Pinpoint the cell where the given text exists, returning its [x, y] midpoint coordinate. 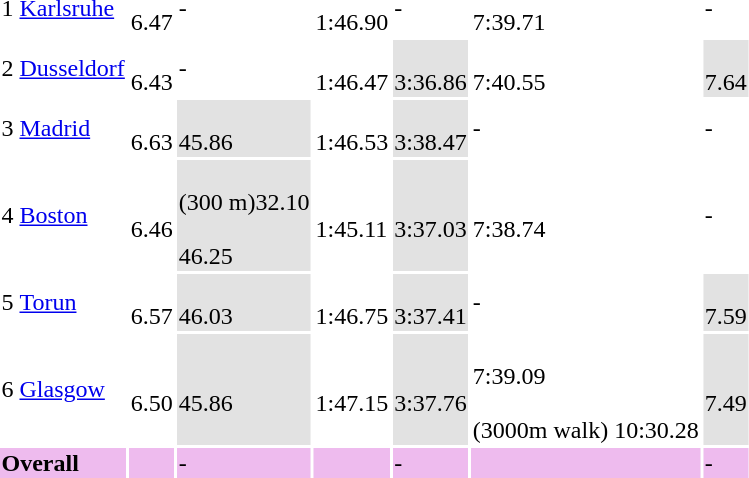
6 [8, 390]
Dusseldorf [72, 68]
7:40.55 [586, 68]
3:36.86 [431, 68]
3:37.41 [431, 302]
1:46.47 [352, 68]
Madrid [72, 128]
3 [8, 128]
1:46.75 [352, 302]
2 [8, 68]
46.03 [244, 302]
3:37.76 [431, 390]
Boston [72, 216]
7.64 [726, 68]
5 [8, 302]
4 [8, 216]
Overall [63, 463]
6.57 [152, 302]
6.43 [152, 68]
6.63 [152, 128]
(300 m)32.1046.25 [244, 216]
1:47.15 [352, 390]
6.50 [152, 390]
7:38.74 [586, 216]
6.46 [152, 216]
3:38.47 [431, 128]
7.59 [726, 302]
Torun [72, 302]
7.49 [726, 390]
3:37.03 [431, 216]
Glasgow [72, 390]
7:39.09(3000m walk) 10:30.28 [586, 390]
1:46.53 [352, 128]
1:45.11 [352, 216]
